Find where the given text appears and provide that cell's center as [x, y] coordinate. 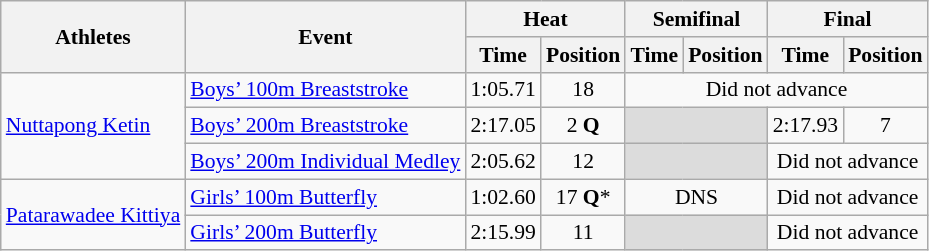
Semifinal [696, 19]
Girls’ 100m Butterfly [325, 197]
1:05.71 [502, 90]
11 [583, 233]
17 Q* [583, 197]
Boys’ 200m Individual Medley [325, 162]
DNS [696, 197]
2:05.62 [502, 162]
2:17.05 [502, 126]
2:17.93 [806, 126]
Final [848, 19]
Nuttapong Ketin [94, 126]
Patarawadee Kittiya [94, 214]
18 [583, 90]
1:02.60 [502, 197]
2:15.99 [502, 233]
Girls’ 200m Butterfly [325, 233]
Athletes [94, 36]
Boys’ 200m Breaststroke [325, 126]
Heat [545, 19]
12 [583, 162]
Boys’ 100m Breaststroke [325, 90]
Event [325, 36]
2 Q [583, 126]
7 [885, 126]
